Output the [x, y] coordinate of the center of the cell containing the given text.  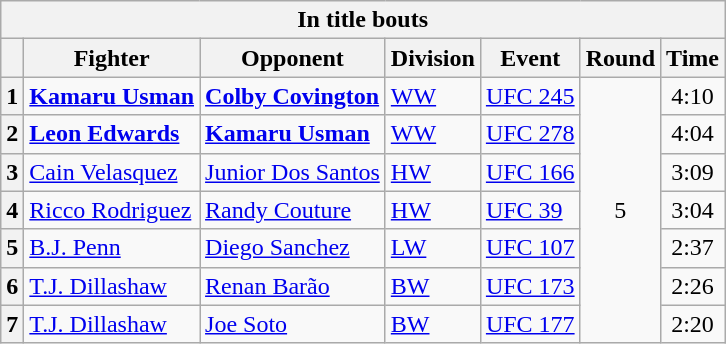
3 [12, 172]
UFC 177 [530, 324]
Fighter [112, 58]
UFC 107 [530, 248]
Junior Dos Santos [293, 172]
Time [693, 58]
Leon Edwards [112, 134]
UFC 245 [530, 96]
3:09 [693, 172]
Randy Couture [293, 210]
Round [620, 58]
2 [12, 134]
LW [432, 248]
7 [12, 324]
4 [12, 210]
1 [12, 96]
Ricco Rodriguez [112, 210]
Joe Soto [293, 324]
UFC 278 [530, 134]
2:37 [693, 248]
Cain Velasquez [112, 172]
B.J. Penn [112, 248]
UFC 173 [530, 286]
UFC 39 [530, 210]
3:04 [693, 210]
Diego Sanchez [293, 248]
Colby Covington [293, 96]
Event [530, 58]
4:04 [693, 134]
Division [432, 58]
In title bouts [363, 20]
UFC 166 [530, 172]
4:10 [693, 96]
2:20 [693, 324]
Opponent [293, 58]
6 [12, 286]
2:26 [693, 286]
Renan Barão [293, 286]
